Capture the cell that displays the provided text and extract its [x, y] central coordinate. 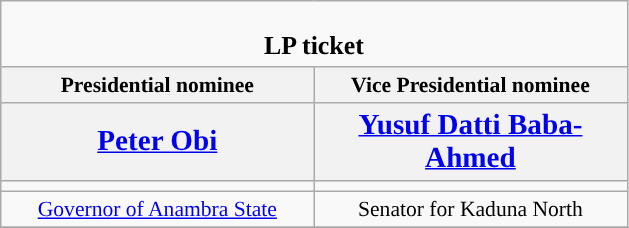
Governor of Anambra State [158, 210]
LP ticket [314, 34]
Peter Obi [158, 142]
Senator for Kaduna North [470, 210]
Vice Presidential nominee [470, 85]
Yusuf Datti Baba-Ahmed [470, 142]
Presidential nominee [158, 85]
